Provide the [x, y] coordinate of the cell's center where the given text is located.  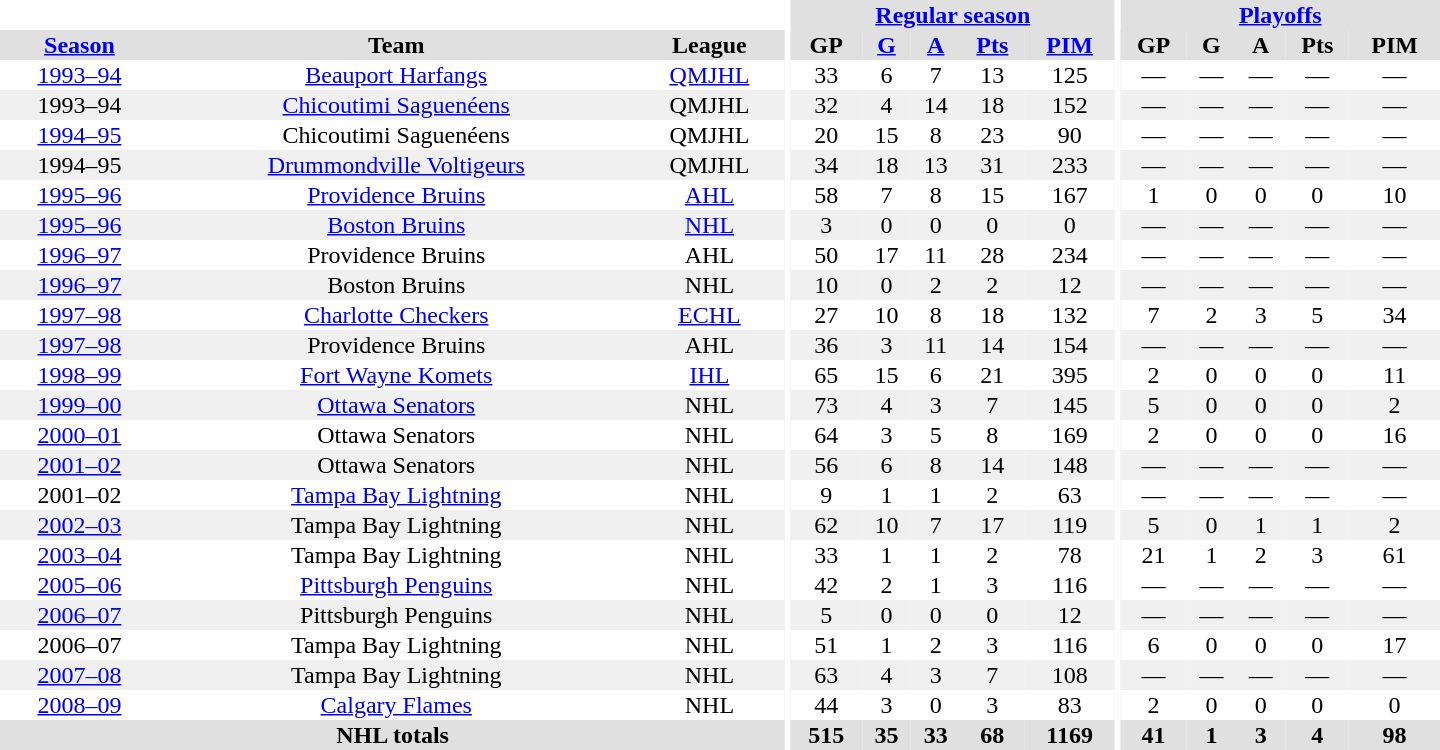
58 [826, 195]
Playoffs [1280, 15]
32 [826, 105]
515 [826, 735]
2008–09 [80, 705]
NHL totals [392, 735]
148 [1070, 465]
2002–03 [80, 525]
395 [1070, 375]
51 [826, 645]
167 [1070, 195]
64 [826, 435]
61 [1394, 555]
50 [826, 255]
98 [1394, 735]
125 [1070, 75]
Beauport Harfangs [396, 75]
68 [992, 735]
28 [992, 255]
2007–08 [80, 675]
35 [886, 735]
Fort Wayne Komets [396, 375]
2000–01 [80, 435]
36 [826, 345]
119 [1070, 525]
20 [826, 135]
41 [1153, 735]
1998–99 [80, 375]
Regular season [953, 15]
16 [1394, 435]
108 [1070, 675]
78 [1070, 555]
31 [992, 165]
234 [1070, 255]
Calgary Flames [396, 705]
83 [1070, 705]
IHL [710, 375]
62 [826, 525]
Charlotte Checkers [396, 315]
23 [992, 135]
9 [826, 495]
65 [826, 375]
27 [826, 315]
73 [826, 405]
44 [826, 705]
42 [826, 585]
Season [80, 45]
90 [1070, 135]
169 [1070, 435]
League [710, 45]
56 [826, 465]
2003–04 [80, 555]
132 [1070, 315]
1999–00 [80, 405]
154 [1070, 345]
2005–06 [80, 585]
Team [396, 45]
152 [1070, 105]
Drummondville Voltigeurs [396, 165]
145 [1070, 405]
233 [1070, 165]
ECHL [710, 315]
1169 [1070, 735]
